Scan for the cell matching the given text and deliver its (X, Y) coordinate at center. 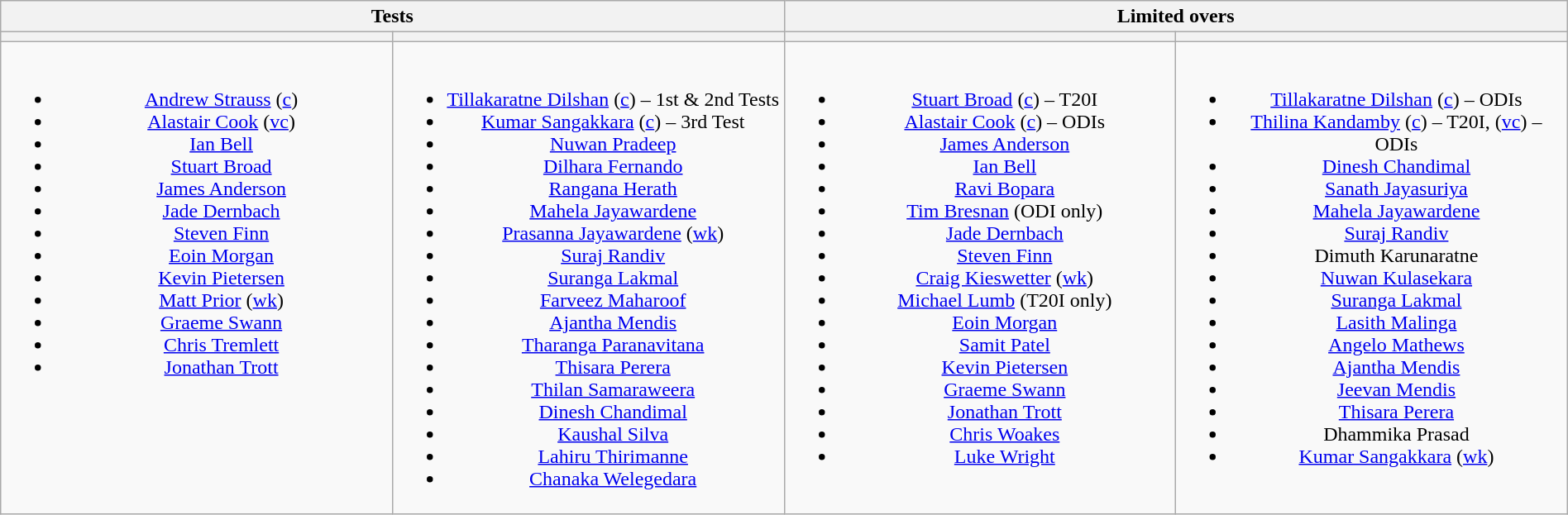
Limited overs (1176, 17)
Tests (392, 17)
